From the cell containing the given text, extract its center point as [X, Y] coordinate. 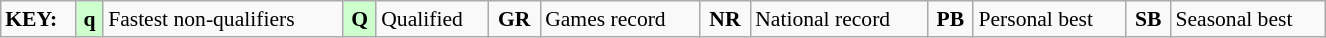
Personal best [1049, 19]
Fastest non-qualifiers [223, 19]
q [90, 19]
KEY: [38, 19]
PB [950, 19]
Games record [620, 19]
GR [514, 19]
Seasonal best [1248, 19]
National record [838, 19]
Qualified [432, 19]
Q [360, 19]
NR [725, 19]
SB [1148, 19]
